Find where the given text appears and provide that cell's center as (X, Y) coordinate. 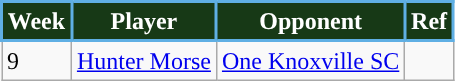
Ref (430, 22)
Opponent (310, 22)
Player (144, 22)
Week (37, 22)
9 (37, 60)
One Knoxville SC (310, 60)
Hunter Morse (144, 60)
